Locate the cell with the specified text and output its (X, Y) center coordinate. 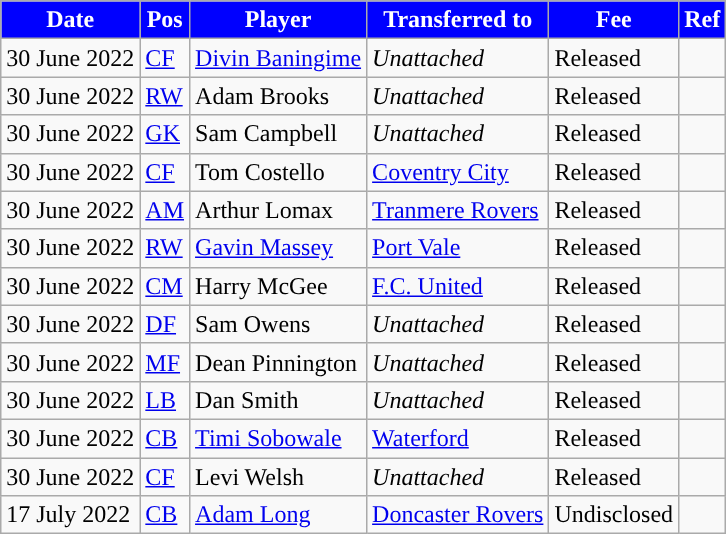
Transferred to (458, 20)
GK (165, 134)
Tranmere Rovers (458, 210)
Player (278, 20)
Dan Smith (278, 400)
Harry McGee (278, 286)
MF (165, 362)
Dean Pinnington (278, 362)
Coventry City (458, 172)
Timi Sobowale (278, 438)
Doncaster Rovers (458, 515)
Divin Baningime (278, 58)
Adam Brooks (278, 96)
Undisclosed (614, 515)
Pos (165, 20)
Fee (614, 20)
Waterford (458, 438)
17 July 2022 (70, 515)
DF (165, 324)
Tom Costello (278, 172)
Levi Welsh (278, 477)
Sam Owens (278, 324)
Ref (702, 20)
AM (165, 210)
Sam Campbell (278, 134)
CM (165, 286)
Arthur Lomax (278, 210)
Adam Long (278, 515)
Port Vale (458, 248)
Date (70, 20)
LB (165, 400)
Gavin Massey (278, 248)
F.C. United (458, 286)
